Return the [x, y] coordinate for the center point of the cell that contains the specified text.  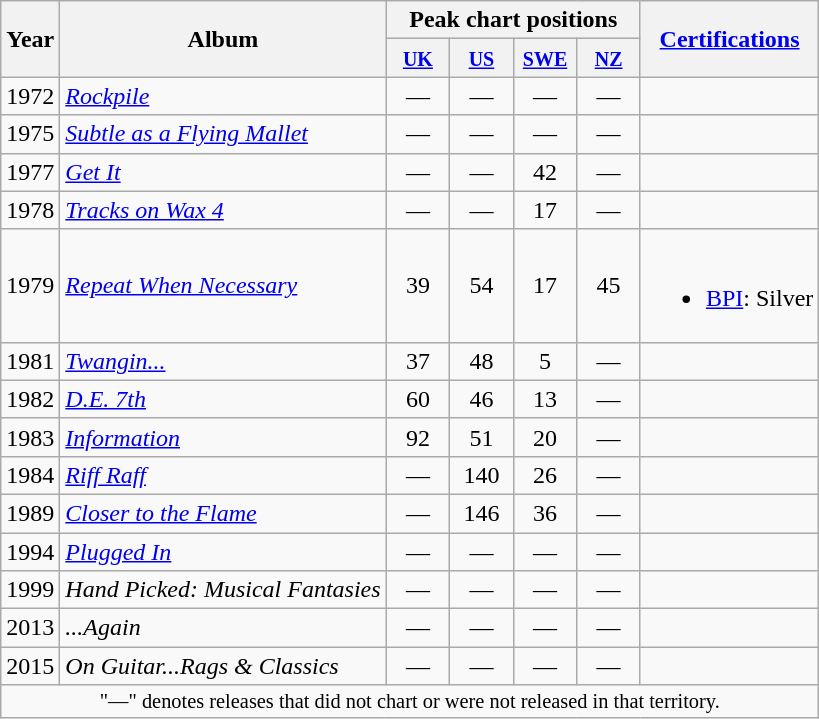
UK [418, 58]
5 [545, 361]
51 [482, 437]
1981 [30, 361]
48 [482, 361]
37 [418, 361]
26 [545, 475]
2015 [30, 666]
1972 [30, 96]
1982 [30, 399]
Closer to the Flame [223, 513]
NZ [609, 58]
36 [545, 513]
Certifications [729, 39]
1983 [30, 437]
92 [418, 437]
"—" denotes releases that did not chart or were not released in that territory. [410, 702]
Hand Picked: Musical Fantasies [223, 590]
Album [223, 39]
20 [545, 437]
Plugged In [223, 551]
Riff Raff [223, 475]
1984 [30, 475]
On Guitar...Rags & Classics [223, 666]
US [482, 58]
Peak chart positions [513, 20]
140 [482, 475]
1978 [30, 210]
Twangin... [223, 361]
Repeat When Necessary [223, 286]
1989 [30, 513]
Information [223, 437]
Year [30, 39]
46 [482, 399]
SWE [545, 58]
54 [482, 286]
...Again [223, 628]
BPI: Silver [729, 286]
Rockpile [223, 96]
1994 [30, 551]
Get It [223, 172]
2013 [30, 628]
42 [545, 172]
1977 [30, 172]
39 [418, 286]
45 [609, 286]
1975 [30, 134]
1999 [30, 590]
Subtle as a Flying Mallet [223, 134]
60 [418, 399]
1979 [30, 286]
D.E. 7th [223, 399]
13 [545, 399]
Tracks on Wax 4 [223, 210]
146 [482, 513]
